Return [x, y] of the center of cell containing provided text 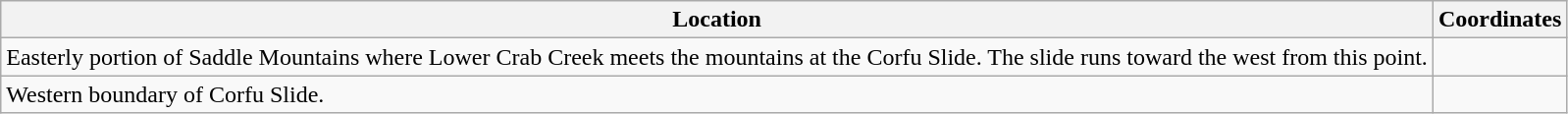
Location [717, 20]
Western boundary of Corfu Slide. [717, 94]
Coordinates [1499, 20]
Easterly portion of Saddle Mountains where Lower Crab Creek meets the mountains at the Corfu Slide. The slide runs toward the west from this point. [717, 57]
